From the cell containing the given text, extract its center point as [X, Y] coordinate. 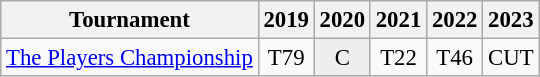
T46 [455, 58]
T22 [398, 58]
The Players Championship [130, 58]
2021 [398, 20]
2019 [286, 20]
2020 [342, 20]
C [342, 58]
CUT [511, 58]
Tournament [130, 20]
T79 [286, 58]
2023 [511, 20]
2022 [455, 20]
